Determine the (X, Y) coordinate at the center of the cell enclosing the given text.  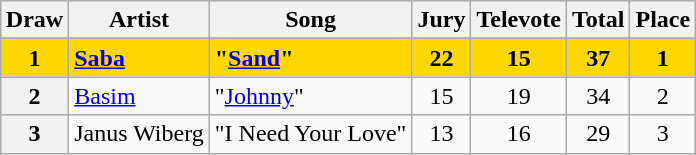
16 (518, 134)
Total (598, 20)
Place (663, 20)
Artist (140, 20)
13 (442, 134)
34 (598, 96)
37 (598, 58)
Jury (442, 20)
29 (598, 134)
19 (518, 96)
Basim (140, 96)
Song (310, 20)
"Johnny" (310, 96)
Janus Wiberg (140, 134)
22 (442, 58)
Draw (34, 20)
Saba (140, 58)
Televote (518, 20)
"I Need Your Love" (310, 134)
"Sand" (310, 58)
